Search for the cell housing the specified text and yield its [X, Y] center coordinate. 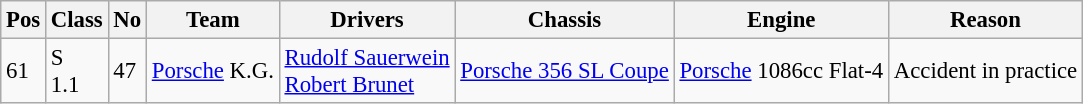
Porsche 1086cc Flat-4 [781, 72]
Porsche K.G. [212, 72]
No [127, 20]
Porsche 356 SL Coupe [564, 72]
47 [127, 72]
Drivers [367, 20]
S1.1 [78, 72]
Rudolf Sauerwein Robert Brunet [367, 72]
Accident in practice [985, 72]
Pos [24, 20]
Chassis [564, 20]
Class [78, 20]
61 [24, 72]
Team [212, 20]
Engine [781, 20]
Reason [985, 20]
